Return [X, Y] of the center of cell containing provided text 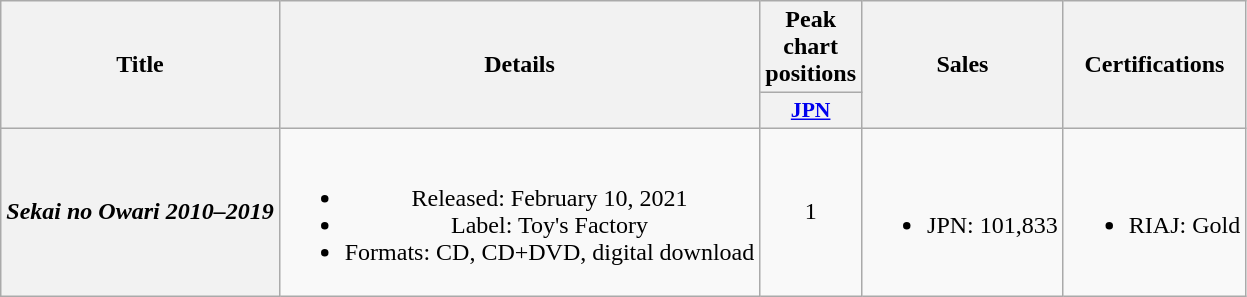
JPN [811, 111]
Released: February 10, 2021 Label: Toy's FactoryFormats: CD, CD+DVD, digital download [520, 212]
Sales [963, 65]
Title [140, 65]
Certifications [1154, 65]
Sekai no Owari 2010–2019 [140, 212]
Peakchartpositions [811, 47]
Details [520, 65]
RIAJ: Gold [1154, 212]
1 [811, 212]
JPN: 101,833 [963, 212]
